Determine the (X, Y) coordinate at the center of the cell enclosing the given text.  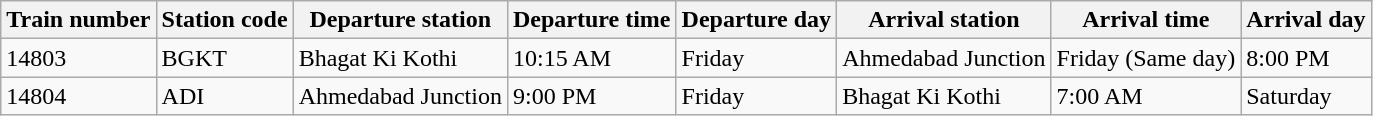
Arrival time (1146, 20)
14803 (78, 58)
10:15 AM (592, 58)
BGKT (224, 58)
Departure time (592, 20)
ADI (224, 96)
Departure station (400, 20)
7:00 AM (1146, 96)
14804 (78, 96)
Friday (Same day) (1146, 58)
Saturday (1306, 96)
Departure day (756, 20)
Arrival station (944, 20)
Arrival day (1306, 20)
9:00 PM (592, 96)
Station code (224, 20)
8:00 PM (1306, 58)
Train number (78, 20)
